Capture the cell that displays the provided text and extract its (x, y) central coordinate. 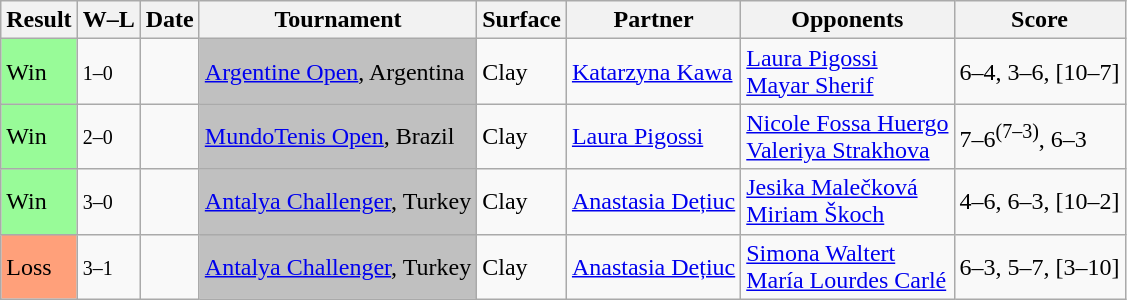
Katarzyna Kawa (653, 72)
6–4, 3–6, [10–7] (1040, 72)
Simona Waltert María Lourdes Carlé (848, 266)
3–0 (108, 202)
Nicole Fossa Huergo Valeriya Strakhova (848, 136)
Date (170, 20)
MundoTenis Open, Brazil (338, 136)
Surface (522, 20)
Tournament (338, 20)
3–1 (108, 266)
Laura Pigossi Mayar Sherif (848, 72)
Argentine Open, Argentina (338, 72)
4–6, 6–3, [10–2] (1040, 202)
7–6(7–3), 6–3 (1040, 136)
1–0 (108, 72)
Partner (653, 20)
W–L (108, 20)
Result (39, 20)
Laura Pigossi (653, 136)
Jesika Malečková Miriam Škoch (848, 202)
2–0 (108, 136)
Score (1040, 20)
6–3, 5–7, [3–10] (1040, 266)
Loss (39, 266)
Opponents (848, 20)
